Identify which cell holds the provided text, then report its (X, Y) central coordinate. 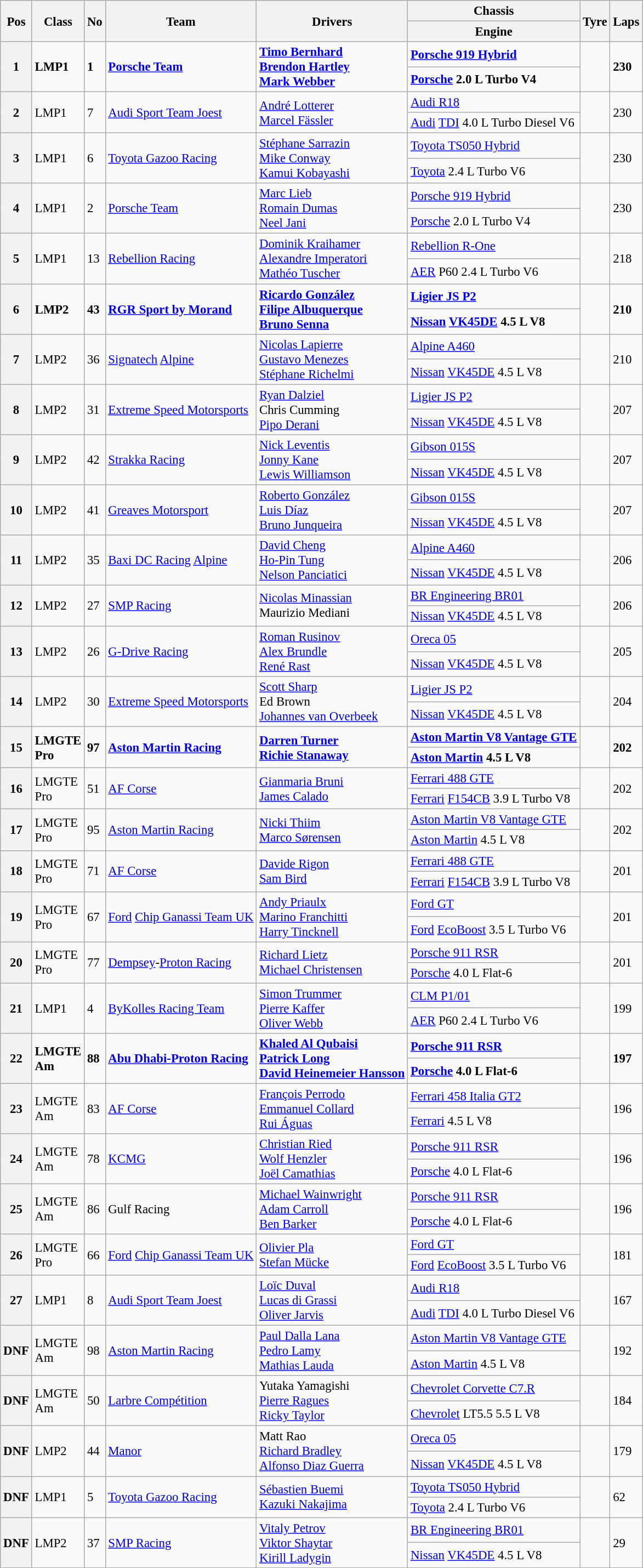
Strakka Racing (181, 459)
Ferrari 458 Italia GT2 (494, 1096)
Abu Dhabi-Proton Racing (181, 1059)
Greaves Motorsport (181, 510)
17 (16, 830)
Christian Ried Wolf Henzler Joël Camathias (332, 1159)
Vitaly Petrov Viktor Shaytar Kirill Ladygin (332, 1543)
Paul Dalla Lana Pedro Lamy Mathias Lauda (332, 1351)
Chassis (494, 11)
Yutaka Yamagishi Pierre Ragues Ricky Taylor (332, 1401)
Gianmaria Bruni James Calado (332, 788)
218 (626, 259)
Class (58, 21)
10 (16, 510)
Olivier Pla Stefan Mücke (332, 1254)
95 (95, 830)
Ferrari 4.5 L V8 (494, 1121)
15 (16, 748)
50 (95, 1401)
20 (16, 963)
14 (16, 702)
Roberto González Luis Díaz Bruno Junqueira (332, 510)
CLM P1/01 (494, 996)
Ricardo González Filipe Albuquerque Bruno Senna (332, 309)
Loïc Duval Lucas di Grassi Oliver Jarvis (332, 1300)
Signatech Alpine (181, 359)
Stéphane Sarrazin Mike Conway Kamui Kobayashi (332, 158)
179 (626, 1451)
Timo Bernhard Brendon Hartley Mark Webber (332, 67)
30 (95, 702)
Nicolas Minassian Maurizio Mediani (332, 605)
Richard Lietz Michael Christensen (332, 963)
11 (16, 560)
18 (16, 871)
Gulf Racing (181, 1209)
12 (16, 605)
71 (95, 871)
François Perrodo Emmanuel Collard Rui Águas (332, 1109)
ByKolles Racing Team (181, 1008)
Rebellion R-One (494, 246)
Nick Leventis Jonny Kane Lewis Williamson (332, 459)
22 (16, 1059)
21 (16, 1008)
Simon Trummer Pierre Kaffer Oliver Webb (332, 1008)
Chevrolet Corvette C7.R (494, 1389)
78 (95, 1159)
25 (16, 1209)
3 (16, 158)
Baxi DC Racing Alpine (181, 560)
98 (95, 1351)
67 (95, 917)
204 (626, 702)
9 (16, 459)
41 (95, 510)
199 (626, 1008)
51 (95, 788)
Ryan Dalziel Chris Cumming Pipo Derani (332, 410)
Laps (626, 21)
Team (181, 21)
23 (16, 1109)
G-Drive Racing (181, 651)
RGR Sport by Morand (181, 309)
31 (95, 410)
Nicolas Lapierre Gustavo Menezes Stéphane Richelmi (332, 359)
Tyre (595, 21)
Pos (16, 21)
44 (95, 1451)
16 (16, 788)
Scott Sharp Ed Brown Johannes van Overbeek (332, 702)
35 (95, 560)
97 (95, 748)
29 (626, 1543)
37 (95, 1543)
Dempsey-Proton Racing (181, 963)
24 (16, 1159)
David Cheng Ho-Pin Tung Nelson Panciatici (332, 560)
Sébastien Buemi Kazuki Nakajima (332, 1497)
No (95, 21)
192 (626, 1351)
197 (626, 1059)
Nicki Thiim Marco Sørensen (332, 830)
88 (95, 1059)
66 (95, 1254)
Davide Rigon Sam Bird (332, 871)
Engine (494, 32)
167 (626, 1300)
62 (626, 1497)
43 (95, 309)
181 (626, 1254)
Roman Rusinov Alex Brundle René Rast (332, 651)
André Lotterer Marcel Fässler (332, 113)
19 (16, 917)
77 (95, 963)
Andy Priaulx Marino Franchitti Harry Tincknell (332, 917)
Drivers (332, 21)
Khaled Al Qubaisi Patrick Long David Heinemeier Hansson (332, 1059)
Larbre Compétition (181, 1401)
205 (626, 651)
42 (95, 459)
83 (95, 1109)
Matt Rao Richard Bradley Alfonso Diaz Guerra (332, 1451)
Darren Turner Richie Stanaway (332, 748)
86 (95, 1209)
Dominik Kraihamer Alexandre Imperatori Mathéo Tuscher (332, 259)
36 (95, 359)
KCMG (181, 1159)
184 (626, 1401)
Rebellion Racing (181, 259)
Manor (181, 1451)
Michael Wainwright Adam Carroll Ben Barker (332, 1209)
Chevrolet LT5.5 5.5 L V8 (494, 1413)
Marc Lieb Romain Dumas Neel Jani (332, 208)
